From the cell containing the given text, extract its center point as [x, y] coordinate. 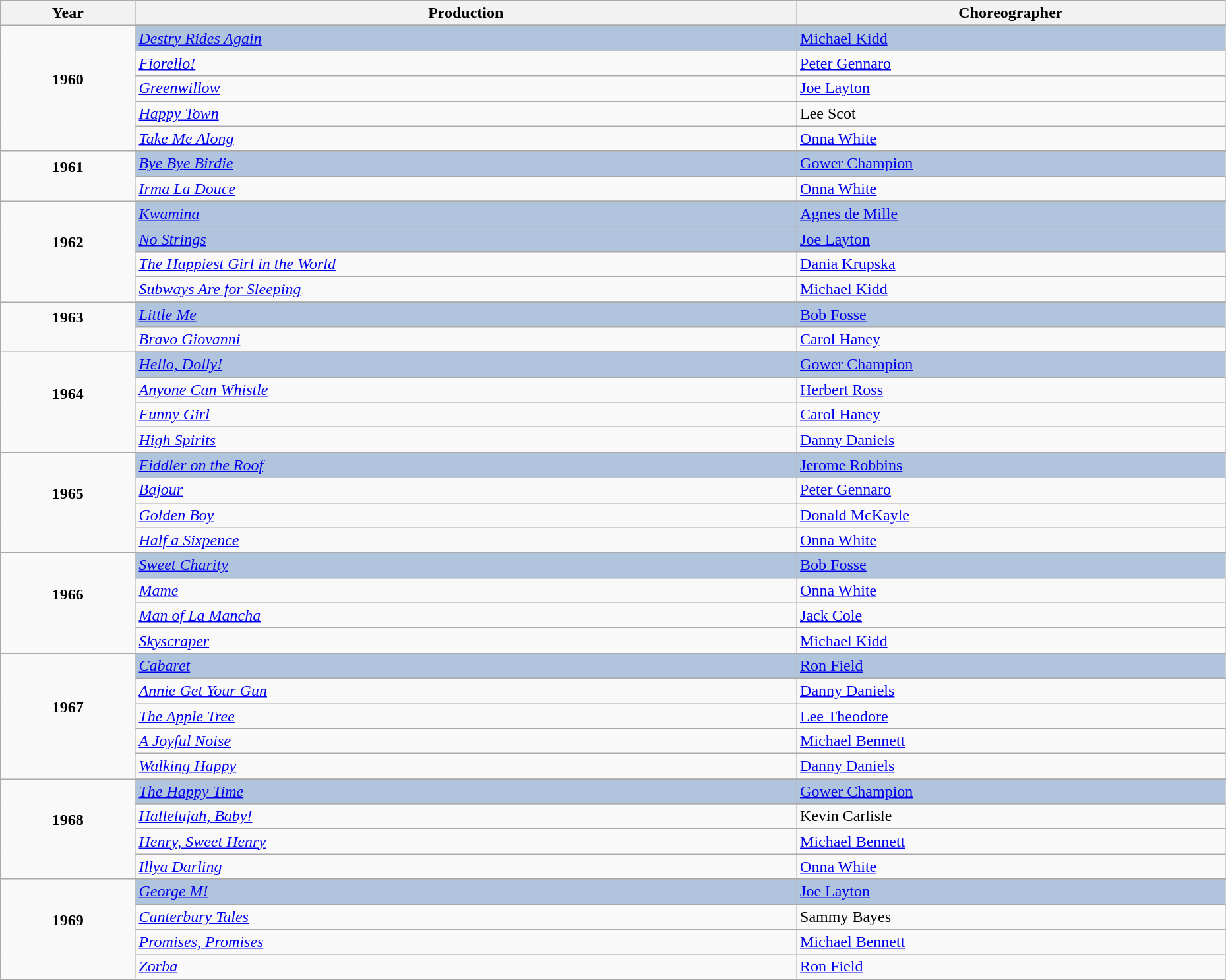
1969 [68, 929]
1960 [68, 88]
Production [466, 13]
Jerome Robbins [1011, 465]
Illya Darling [466, 867]
Bajour [466, 490]
Sweet Charity [466, 565]
Fiddler on the Roof [466, 465]
Zorba [466, 967]
1967 [68, 716]
The Happy Time [466, 791]
Mame [466, 590]
No Strings [466, 239]
Walking Happy [466, 766]
Donald McKayle [1011, 515]
Bravo Giovanni [466, 340]
Skyscraper [466, 640]
Agnes de Mille [1011, 214]
Kevin Carlisle [1011, 816]
Anyone Can Whistle [466, 390]
Destry Rides Again [466, 38]
1964 [68, 402]
Bye Bye Birdie [466, 164]
1965 [68, 503]
Promises, Promises [466, 942]
A Joyful Noise [466, 741]
Cabaret [466, 665]
1966 [68, 603]
George M! [466, 892]
Henry, Sweet Henry [466, 842]
Fiorello! [466, 63]
Kwamina [466, 214]
Jack Cole [1011, 615]
Lee Scot [1011, 113]
High Spirits [466, 440]
Year [68, 13]
Irma La Douce [466, 189]
Hello, Dolly! [466, 365]
Greenwillow [466, 88]
Golden Boy [466, 515]
Hallelujah, Baby! [466, 816]
Subways Are for Sleeping [466, 289]
Little Me [466, 315]
Funny Girl [466, 415]
The Happiest Girl in the World [466, 264]
The Apple Tree [466, 716]
Half a Sixpence [466, 540]
Lee Theodore [1011, 716]
1968 [68, 829]
1961 [68, 176]
Sammy Bayes [1011, 917]
Choreographer [1011, 13]
Canterbury Tales [466, 917]
Happy Town [466, 113]
Dania Krupska [1011, 264]
Take Me Along [466, 138]
Man of La Mancha [466, 615]
1963 [68, 327]
Herbert Ross [1011, 390]
Annie Get Your Gun [466, 690]
1962 [68, 251]
